Return the (x, y) coordinate for the center point of the cell that contains the specified text.  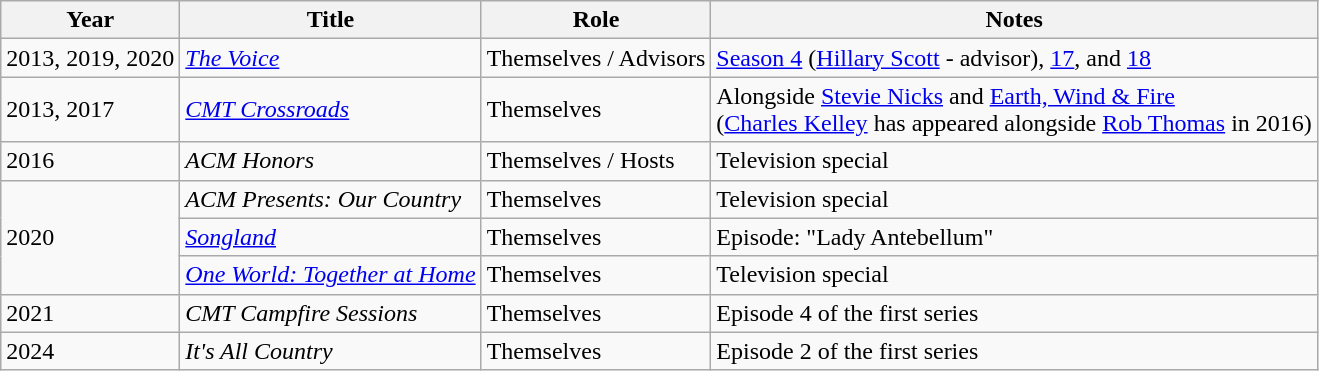
Season 4 (Hillary Scott - advisor), 17, and 18 (1014, 58)
Themselves / Hosts (596, 161)
One World: Together at Home (330, 275)
Songland (330, 237)
Alongside Stevie Nicks and Earth, Wind & Fire(Charles Kelley has appeared alongside Rob Thomas in 2016) (1014, 110)
2020 (90, 237)
It's All Country (330, 351)
Episode 2 of the first series (1014, 351)
2013, 2017 (90, 110)
2024 (90, 351)
Notes (1014, 20)
Title (330, 20)
Episode: "Lady Antebellum" (1014, 237)
The Voice (330, 58)
2021 (90, 313)
Episode 4 of the first series (1014, 313)
ACM Presents: Our Country (330, 199)
Role (596, 20)
2013, 2019, 2020 (90, 58)
CMT Crossroads (330, 110)
Year (90, 20)
2016 (90, 161)
CMT Campfire Sessions (330, 313)
ACM Honors (330, 161)
Themselves / Advisors (596, 58)
